Output the (x, y) coordinate of the center of the cell containing the given text.  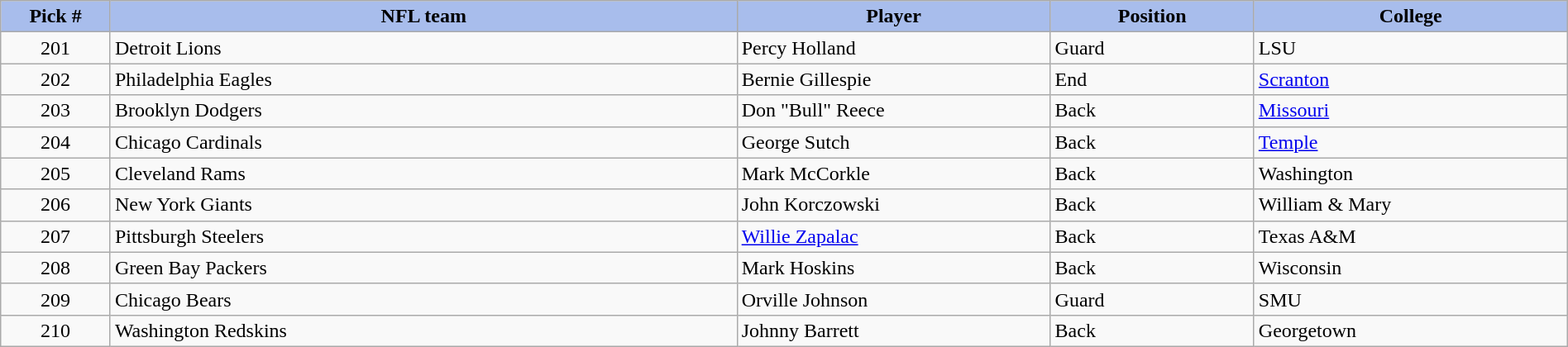
Cleveland Rams (423, 173)
Percy Holland (893, 48)
Washington (1411, 173)
Willie Zapalac (893, 236)
Green Bay Packers (423, 268)
College (1411, 17)
SMU (1411, 299)
Temple (1411, 142)
Orville Johnson (893, 299)
203 (56, 111)
Mark Hoskins (893, 268)
206 (56, 205)
New York Giants (423, 205)
Bernie Gillespie (893, 79)
Detroit Lions (423, 48)
Mark McCorkle (893, 173)
209 (56, 299)
NFL team (423, 17)
Pittsburgh Steelers (423, 236)
William & Mary (1411, 205)
John Korczowski (893, 205)
Don "Bull" Reece (893, 111)
Brooklyn Dodgers (423, 111)
Position (1152, 17)
Philadelphia Eagles (423, 79)
207 (56, 236)
210 (56, 330)
Washington Redskins (423, 330)
Johnny Barrett (893, 330)
205 (56, 173)
Chicago Cardinals (423, 142)
208 (56, 268)
204 (56, 142)
End (1152, 79)
Player (893, 17)
George Sutch (893, 142)
LSU (1411, 48)
201 (56, 48)
202 (56, 79)
Chicago Bears (423, 299)
Missouri (1411, 111)
Pick # (56, 17)
Wisconsin (1411, 268)
Scranton (1411, 79)
Texas A&M (1411, 236)
Georgetown (1411, 330)
